Scan for the cell matching the given text and deliver its (x, y) coordinate at center. 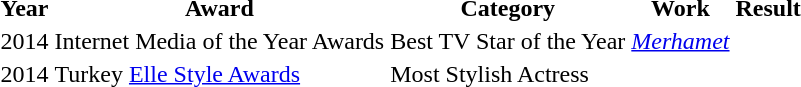
Internet Media of the Year Awards (220, 41)
Best TV Star of the Year (508, 41)
Merhamet (680, 41)
